Return the [x, y] coordinate for the center point of the cell that contains the specified text.  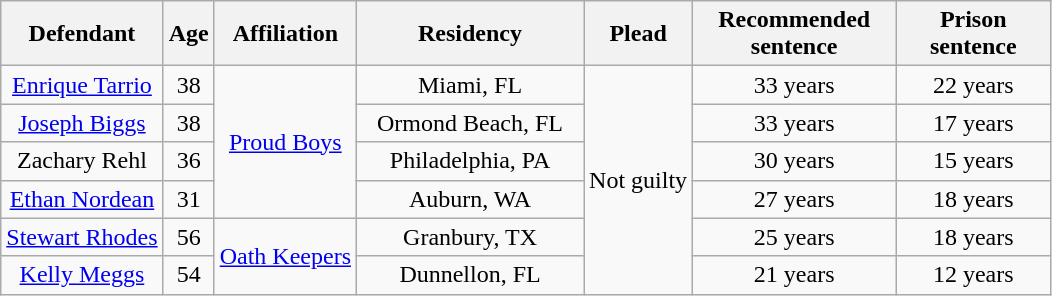
Ormond Beach, FL [470, 123]
Ethan Nordean [82, 199]
Oath Keepers [285, 256]
Granbury, TX [470, 237]
30 years [794, 161]
Proud Boys [285, 142]
Enrique Tarrio [82, 85]
Affiliation [285, 34]
25 years [794, 237]
56 [188, 237]
Defendant [82, 34]
36 [188, 161]
Auburn, WA [470, 199]
Prison sentence [974, 34]
Miami, FL [470, 85]
Dunnellon, FL [470, 275]
Recommended sentence [794, 34]
31 [188, 199]
22 years [974, 85]
12 years [974, 275]
Stewart Rhodes [82, 237]
54 [188, 275]
Kelly Meggs [82, 275]
15 years [974, 161]
Not guilty [638, 180]
Philadelphia, PA [470, 161]
Plead [638, 34]
Age [188, 34]
17 years [974, 123]
27 years [794, 199]
Zachary Rehl [82, 161]
21 years [794, 275]
Joseph Biggs [82, 123]
Residency [470, 34]
